From the cell containing the given text, extract its center point as (x, y) coordinate. 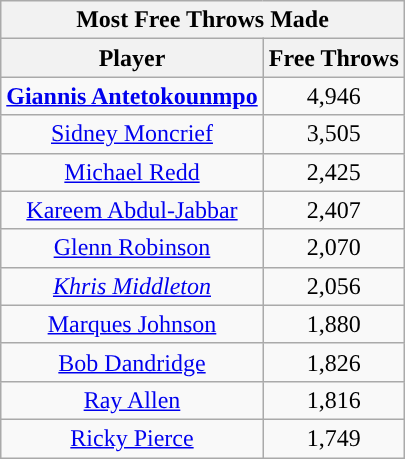
Kareem Abdul-Jabbar (132, 210)
1,749 (334, 438)
Free Throws (334, 58)
Marques Johnson (132, 324)
1,816 (334, 400)
Khris Middleton (132, 286)
Sidney Moncrief (132, 134)
Michael Redd (132, 172)
4,946 (334, 96)
2,070 (334, 248)
2,407 (334, 210)
Giannis Antetokounmpo (132, 96)
1,826 (334, 362)
Glenn Robinson (132, 248)
Ray Allen (132, 400)
1,880 (334, 324)
Player (132, 58)
Bob Dandridge (132, 362)
2,425 (334, 172)
Most Free Throws Made (203, 20)
2,056 (334, 286)
3,505 (334, 134)
Ricky Pierce (132, 438)
